Return (x, y) of the center of cell containing provided text 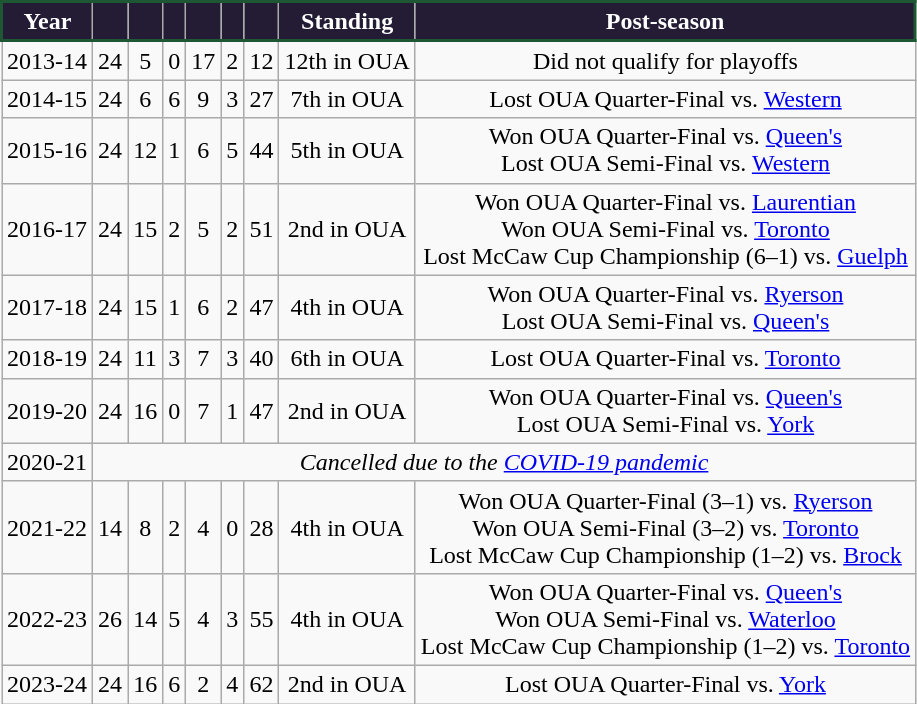
2016-17 (48, 229)
2023-24 (48, 684)
Standing (347, 22)
55 (262, 619)
9 (204, 99)
2015-16 (48, 150)
44 (262, 150)
2018-19 (48, 359)
Post-season (665, 22)
8 (146, 527)
62 (262, 684)
Did not qualify for playoffs (665, 60)
Lost OUA Quarter-Final vs. Toronto (665, 359)
12th in OUA (347, 60)
26 (110, 619)
51 (262, 229)
Won OUA Quarter-Final vs. Ryerson Lost OUA Semi-Final vs. Queen's (665, 308)
2013-14 (48, 60)
2020-21 (48, 462)
Won OUA Quarter-Final vs. Queen's Lost OUA Semi-Final vs. Western (665, 150)
Won OUA Quarter-Final vs. Laurentian Won OUA Semi-Final vs. Toronto Lost McCaw Cup Championship (6–1) vs. Guelph (665, 229)
Cancelled due to the COVID-19 pandemic (504, 462)
28 (262, 527)
2017-18 (48, 308)
2014-15 (48, 99)
Won OUA Quarter-Final vs. Queen's Won OUA Semi-Final vs. Waterloo Lost McCaw Cup Championship (1–2) vs. Toronto (665, 619)
17 (204, 60)
Lost OUA Quarter-Final vs. Western (665, 99)
Won OUA Quarter-Final (3–1) vs. RyersonWon OUA Semi-Final (3–2) vs. TorontoLost McCaw Cup Championship (1–2) vs. Brock (665, 527)
2022-23 (48, 619)
Won OUA Quarter-Final vs. Queen's Lost OUA Semi-Final vs. York (665, 410)
27 (262, 99)
2019-20 (48, 410)
6th in OUA (347, 359)
11 (146, 359)
7th in OUA (347, 99)
Year (48, 22)
40 (262, 359)
2021-22 (48, 527)
5th in OUA (347, 150)
Lost OUA Quarter-Final vs. York (665, 684)
